From the cell containing the given text, extract its center point as (X, Y) coordinate. 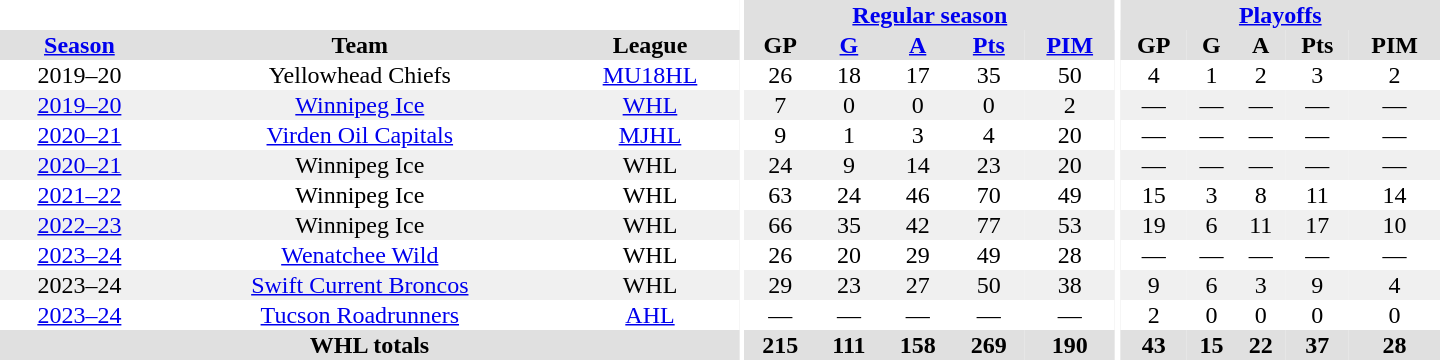
2022–23 (80, 225)
38 (1070, 285)
Yellowhead Chiefs (360, 75)
27 (918, 285)
8 (1260, 195)
League (650, 45)
269 (988, 345)
53 (1070, 225)
MJHL (650, 135)
Virden Oil Capitals (360, 135)
7 (780, 105)
Team (360, 45)
215 (780, 345)
190 (1070, 345)
18 (849, 75)
Wenatchee Wild (360, 255)
63 (780, 195)
2021–22 (80, 195)
158 (918, 345)
43 (1154, 345)
Playoffs (1280, 15)
46 (918, 195)
Season (80, 45)
42 (918, 225)
Tucson Roadrunners (360, 315)
19 (1154, 225)
111 (849, 345)
77 (988, 225)
Regular season (930, 15)
Swift Current Broncos (360, 285)
WHL totals (370, 345)
70 (988, 195)
22 (1260, 345)
10 (1394, 225)
MU18HL (650, 75)
AHL (650, 315)
66 (780, 225)
37 (1317, 345)
